Detect which cell encompasses the target text, then output its (x, y) center coordinate. 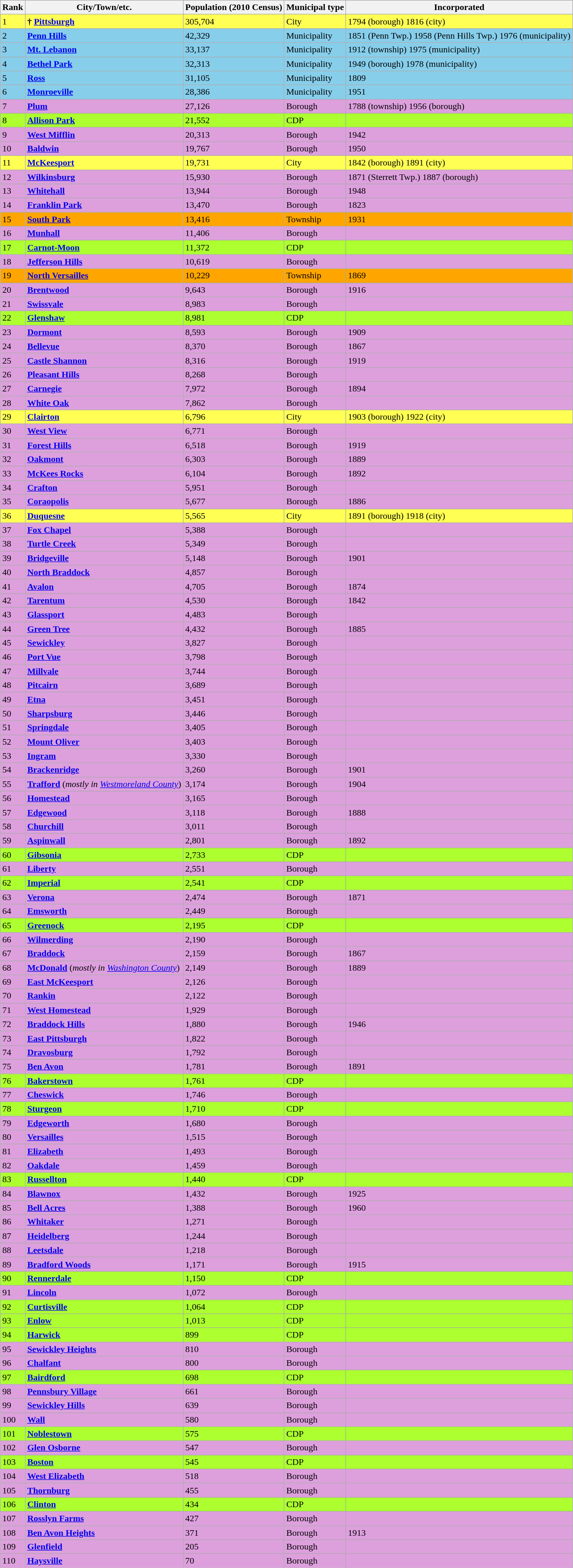
Springdale (104, 728)
1,064 (234, 1306)
31,105 (234, 78)
Millvale (104, 671)
661 (234, 1391)
11,406 (234, 233)
75 (13, 1066)
31 (13, 445)
Penn Hills (104, 36)
1,150 (234, 1278)
1,459 (234, 1165)
Enlow (104, 1321)
32,313 (234, 64)
13,470 (234, 205)
1948 (459, 191)
Bradford Woods (104, 1264)
8,370 (234, 346)
698 (234, 1377)
19,731 (234, 163)
Glassport (104, 614)
105 (13, 1490)
Blawnox (104, 1194)
109 (13, 1547)
1,710 (234, 1109)
3,403 (234, 742)
45 (13, 643)
434 (234, 1504)
6,518 (234, 445)
2,801 (234, 840)
98 (13, 1391)
Incorporated (459, 7)
94 (13, 1335)
West Mifflin (104, 134)
68 (13, 968)
Versailles (104, 1137)
97 (13, 1377)
3,446 (234, 714)
Rosslyn Farms (104, 1518)
96 (13, 1363)
Lincoln (104, 1292)
10 (13, 148)
305,704 (234, 22)
71 (13, 1010)
City/Town/etc. (104, 7)
Coraopolis (104, 502)
73 (13, 1038)
Ben Avon Heights (104, 1533)
† Pittsburgh (104, 22)
Whitehall (104, 191)
205 (234, 1547)
1886 (459, 502)
Greenock (104, 925)
1951 (459, 92)
13,416 (234, 219)
88 (13, 1250)
518 (234, 1476)
6,796 (234, 417)
810 (234, 1349)
7 (13, 106)
1916 (459, 290)
65 (13, 925)
2,474 (234, 897)
Braddock Hills (104, 1024)
5,677 (234, 502)
2,126 (234, 982)
27,126 (234, 106)
1,440 (234, 1180)
3,011 (234, 826)
South Park (104, 219)
2,149 (234, 968)
1912 (township) 1975 (municipality) (459, 50)
9,643 (234, 290)
Haysville (104, 1561)
Jefferson Hills (104, 262)
103 (13, 1462)
40 (13, 572)
3,260 (234, 770)
16 (13, 233)
87 (13, 1236)
34 (13, 488)
Forest Hills (104, 445)
McDonald (mostly in Washington County) (104, 968)
26 (13, 374)
21,552 (234, 120)
13 (13, 191)
Glenshaw (104, 318)
32 (13, 459)
2,551 (234, 869)
Avalon (104, 586)
3,165 (234, 798)
5,388 (234, 530)
1950 (459, 148)
35 (13, 502)
Bairdford (104, 1377)
1,792 (234, 1052)
38 (13, 544)
33 (13, 473)
3 (13, 50)
22 (13, 318)
67 (13, 954)
4,530 (234, 600)
78 (13, 1109)
107 (13, 1518)
Castle Shannon (104, 360)
4,705 (234, 586)
1,072 (234, 1292)
23 (13, 332)
72 (13, 1024)
Sharpsburg (104, 714)
1888 (459, 812)
5,148 (234, 558)
60 (13, 854)
8,268 (234, 374)
2,195 (234, 925)
6,303 (234, 459)
51 (13, 728)
Heidelberg (104, 1236)
79 (13, 1123)
3,827 (234, 643)
1891 (459, 1066)
3,405 (234, 728)
1823 (459, 205)
455 (234, 1490)
93 (13, 1321)
28,386 (234, 92)
Sewickley Hills (104, 1405)
Cheswick (104, 1095)
Duquesne (104, 516)
9 (13, 134)
McKees Rocks (104, 473)
3,798 (234, 657)
1894 (459, 388)
89 (13, 1264)
85 (13, 1208)
10,229 (234, 276)
1874 (459, 586)
91 (13, 1292)
2,190 (234, 939)
77 (13, 1095)
84 (13, 1194)
47 (13, 671)
Boston (104, 1462)
Port Vue (104, 657)
1869 (459, 276)
25 (13, 360)
1,171 (234, 1264)
1891 (borough) 1918 (city) (459, 516)
Bridgeville (104, 558)
1,515 (234, 1137)
11 (13, 163)
Emsworth (104, 911)
1885 (459, 629)
1,013 (234, 1321)
Oakmont (104, 459)
Bakerstown (104, 1081)
Pennsbury Village (104, 1391)
110 (13, 1561)
27 (13, 388)
Turtle Creek (104, 544)
57 (13, 812)
East Pittsburgh (104, 1038)
5,349 (234, 544)
8,316 (234, 360)
1,929 (234, 1010)
Whitaker (104, 1222)
Green Tree (104, 629)
83 (13, 1180)
15,930 (234, 177)
19,767 (234, 148)
Harwick (104, 1335)
427 (234, 1518)
66 (13, 939)
Brackenridge (104, 770)
8,981 (234, 318)
2,159 (234, 954)
80 (13, 1137)
Churchill (104, 826)
55 (13, 784)
1,761 (234, 1081)
Bell Acres (104, 1208)
41 (13, 586)
Munhall (104, 233)
59 (13, 840)
580 (234, 1420)
42 (13, 600)
1,822 (234, 1038)
20,313 (234, 134)
Tarentum (104, 600)
18 (13, 262)
46 (13, 657)
Noblestown (104, 1434)
Allison Park (104, 120)
Glen Osborne (104, 1448)
61 (13, 869)
6,771 (234, 431)
Sewickley Heights (104, 1349)
33,137 (234, 50)
1788 (township) 1956 (borough) (459, 106)
Franklin Park (104, 205)
Elizabeth (104, 1151)
Leetsdale (104, 1250)
Rank (13, 7)
Carnegie (104, 388)
1913 (459, 1533)
15 (13, 219)
1809 (459, 78)
Liberty (104, 869)
Curtisville (104, 1306)
11,372 (234, 247)
1942 (459, 134)
20 (13, 290)
1851 (Penn Twp.) 1958 (Penn Hills Twp.) 1976 (municipality) (459, 36)
Dravosburg (104, 1052)
49 (13, 699)
1925 (459, 1194)
Ross (104, 78)
1931 (459, 219)
1794 (borough) 1816 (city) (459, 22)
Glenfield (104, 1547)
West Homestead (104, 1010)
Edgewood (104, 812)
17 (13, 247)
1842 (borough) 1891 (city) (459, 163)
44 (13, 629)
Etna (104, 699)
Chalfant (104, 1363)
3,689 (234, 685)
West Elizabeth (104, 1476)
3,744 (234, 671)
100 (13, 1420)
69 (13, 982)
547 (234, 1448)
Crafton (104, 488)
1,244 (234, 1236)
Mount Oliver (104, 742)
62 (13, 883)
1,746 (234, 1095)
5,565 (234, 516)
28 (13, 403)
52 (13, 742)
1946 (459, 1024)
Brentwood (104, 290)
6 (13, 92)
Clairton (104, 417)
1,680 (234, 1123)
102 (13, 1448)
106 (13, 1504)
1871 (459, 897)
50 (13, 714)
1904 (459, 784)
19 (13, 276)
Plum (104, 106)
Aspinwall (104, 840)
104 (13, 1476)
Gibsonia (104, 854)
Sturgeon (104, 1109)
371 (234, 1533)
Homestead (104, 798)
8,593 (234, 332)
Clinton (104, 1504)
Wilkinsburg (104, 177)
14 (13, 205)
2,122 (234, 996)
2,733 (234, 854)
3,174 (234, 784)
Mt. Lebanon (104, 50)
1842 (459, 600)
Fox Chapel (104, 530)
Bethel Park (104, 64)
Oakdale (104, 1165)
2 (13, 36)
1,781 (234, 1066)
56 (13, 798)
8 (13, 120)
North Braddock (104, 572)
Ben Avon (104, 1066)
64 (13, 911)
4,483 (234, 614)
6,104 (234, 473)
1,271 (234, 1222)
4,432 (234, 629)
Rankin (104, 996)
Edgeworth (104, 1123)
37 (13, 530)
Dormont (104, 332)
Wilmerding (104, 939)
Russellton (104, 1180)
86 (13, 1222)
McKeesport (104, 163)
Verona (104, 897)
545 (234, 1462)
Bellevue (104, 346)
Pleasant Hills (104, 374)
899 (234, 1335)
99 (13, 1405)
Baldwin (104, 148)
1,432 (234, 1194)
1871 (Sterrett Twp.) 1887 (borough) (459, 177)
Sewickley (104, 643)
Monroeville (104, 92)
2,449 (234, 911)
575 (234, 1434)
2,541 (234, 883)
108 (13, 1533)
101 (13, 1434)
Ingram (104, 756)
43 (13, 614)
West View (104, 431)
48 (13, 685)
42,329 (234, 36)
East McKeesport (104, 982)
1949 (borough) 1978 (municipality) (459, 64)
Trafford (mostly in Westmoreland County) (104, 784)
3,451 (234, 699)
1903 (borough) 1922 (city) (459, 417)
74 (13, 1052)
58 (13, 826)
82 (13, 1165)
Imperial (104, 883)
30 (13, 431)
4 (13, 64)
12 (13, 177)
7,862 (234, 403)
39 (13, 558)
1915 (459, 1264)
54 (13, 770)
81 (13, 1151)
92 (13, 1306)
Wall (104, 1420)
1,388 (234, 1208)
76 (13, 1081)
90 (13, 1278)
8,983 (234, 304)
95 (13, 1349)
Pitcairn (104, 685)
1 (13, 22)
53 (13, 756)
1909 (459, 332)
10,619 (234, 262)
Carnot-Moon (104, 247)
3,118 (234, 812)
4,857 (234, 572)
24 (13, 346)
1,218 (234, 1250)
63 (13, 897)
800 (234, 1363)
5 (13, 78)
Population (2010 Census) (234, 7)
North Versailles (104, 276)
7,972 (234, 388)
1,880 (234, 1024)
21 (13, 304)
Rennerdale (104, 1278)
29 (13, 417)
Swissvale (104, 304)
639 (234, 1405)
3,330 (234, 756)
36 (13, 516)
Thornburg (104, 1490)
13,944 (234, 191)
White Oak (104, 403)
Braddock (104, 954)
5,951 (234, 488)
1960 (459, 1208)
Municipal type (315, 7)
1,493 (234, 1151)
